Locate the cell with the specified text and output its (X, Y) center coordinate. 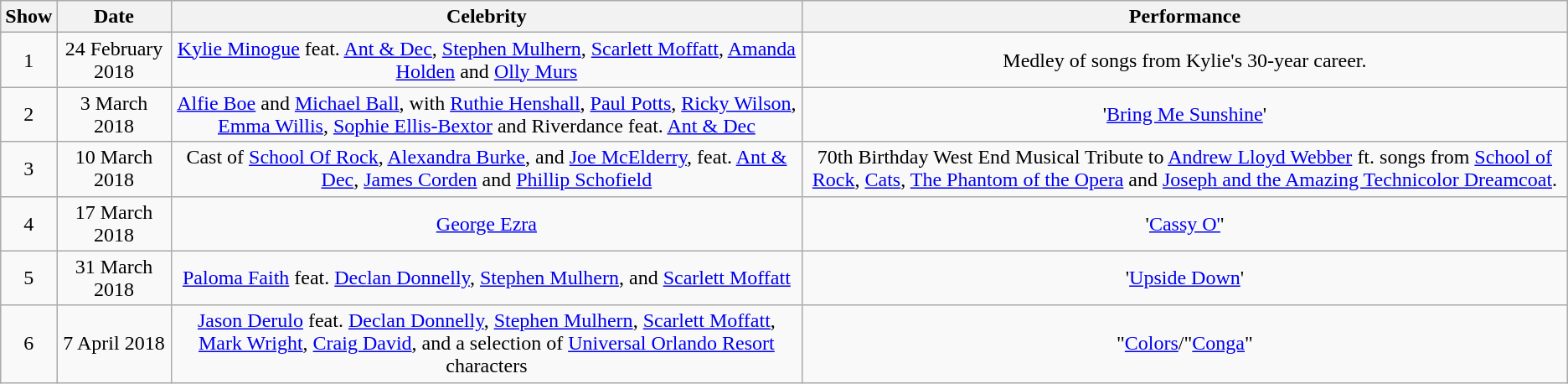
3 March 2018 (114, 114)
Medley of songs from Kylie's 30-year career. (1185, 60)
4 (28, 223)
1 (28, 60)
Cast of School Of Rock, Alexandra Burke, and Joe McElderry, feat. Ant & Dec, James Corden and Phillip Schofield (486, 169)
Alfie Boe and Michael Ball, with Ruthie Henshall, Paul Potts, Ricky Wilson, Emma Willis, Sophie Ellis-Bextor and Riverdance feat. Ant & Dec (486, 114)
17 March 2018 (114, 223)
Date (114, 17)
'Cassy O'' (1185, 223)
2 (28, 114)
3 (28, 169)
7 April 2018 (114, 344)
31 March 2018 (114, 278)
10 March 2018 (114, 169)
Kylie Minogue feat. Ant & Dec, Stephen Mulhern, Scarlett Moffatt, Amanda Holden and Olly Murs (486, 60)
5 (28, 278)
'Bring Me Sunshine' (1185, 114)
Celebrity (486, 17)
George Ezra (486, 223)
Performance (1185, 17)
'Upside Down' (1185, 278)
Paloma Faith feat. Declan Donnelly, Stephen Mulhern, and Scarlett Moffatt (486, 278)
6 (28, 344)
24 February 2018 (114, 60)
Show (28, 17)
"Colors/"Conga" (1185, 344)
